Locate the cell with the specified text and output its (x, y) center coordinate. 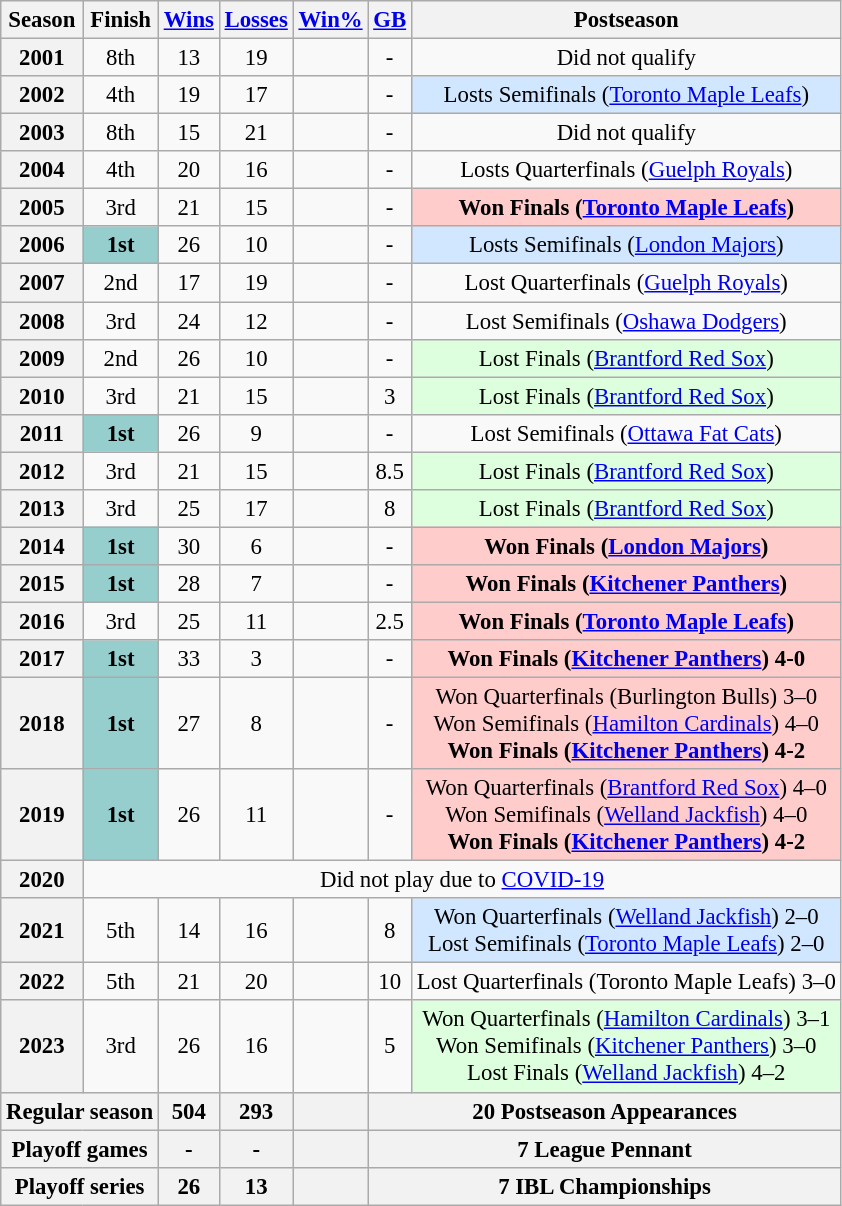
9 (256, 433)
2009 (42, 358)
2002 (42, 95)
20 Postseason Appearances (604, 1111)
7 (256, 584)
33 (188, 659)
Losts Semifinals (London Majors) (626, 245)
Regular season (80, 1111)
2020 (42, 880)
Did not play due to COVID-19 (462, 880)
2007 (42, 283)
Losts Quarterfinals (Guelph Royals) (626, 170)
293 (256, 1111)
Losses (256, 20)
Won Finals (Kitchener Panthers) 4-0 (626, 659)
2018 (42, 724)
2.5 (390, 621)
2017 (42, 659)
2006 (42, 245)
Won Quarterfinals (Welland Jackfish) 2–0Lost Semifinals (Toronto Maple Leafs) 2–0 (626, 930)
2015 (42, 584)
14 (188, 930)
6 (256, 546)
GB (390, 20)
Season (42, 20)
2014 (42, 546)
30 (188, 546)
Losts Semifinals (Toronto Maple Leafs) (626, 95)
Lost Semifinals (Oshawa Dodgers) (626, 321)
27 (188, 724)
2012 (42, 471)
Win% (330, 20)
Won Quarterfinals (Burlington Bulls) 3–0Won Semifinals (Hamilton Cardinals) 4–0Won Finals (Kitchener Panthers) 4-2 (626, 724)
5 (390, 1047)
Lost Quarterfinals (Guelph Royals) (626, 283)
2010 (42, 396)
2005 (42, 208)
Won Finals (Kitchener Panthers) (626, 584)
2021 (42, 930)
2016 (42, 621)
8.5 (390, 471)
2004 (42, 170)
Finish (120, 20)
2001 (42, 58)
12 (256, 321)
2019 (42, 815)
Playoff series (80, 1186)
7 League Pennant (604, 1149)
7 IBL Championships (604, 1186)
24 (188, 321)
Wins (188, 20)
Won Quarterfinals (Brantford Red Sox) 4–0Won Semifinals (Welland Jackfish) 4–0Won Finals (Kitchener Panthers) 4-2 (626, 815)
Lost Semifinals (Ottawa Fat Cats) (626, 433)
2022 (42, 982)
Lost Quarterfinals (Toronto Maple Leafs) 3–0 (626, 982)
2003 (42, 133)
2011 (42, 433)
Playoff games (80, 1149)
2023 (42, 1047)
2013 (42, 509)
Postseason (626, 20)
28 (188, 584)
504 (188, 1111)
2008 (42, 321)
Won Finals (London Majors) (626, 546)
Won Quarterfinals (Hamilton Cardinals) 3–1Won Semifinals (Kitchener Panthers) 3–0Lost Finals (Welland Jackfish) 4–2 (626, 1047)
